Extract the [x, y] coordinate from the center of the cell holding the provided text.  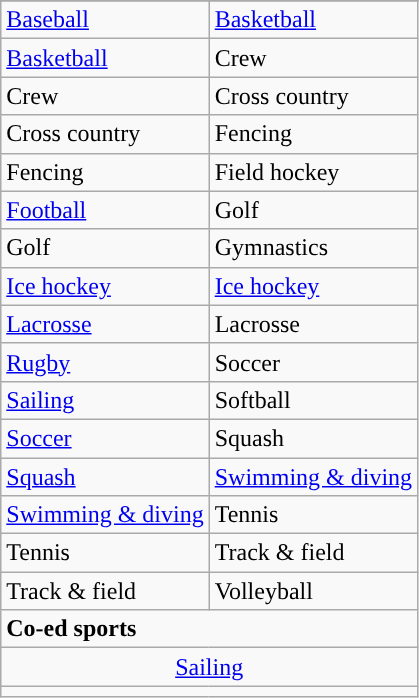
Volleyball [313, 591]
Baseball [105, 20]
Softball [313, 400]
Rugby [105, 362]
Co-ed sports [210, 629]
Field hockey [313, 172]
Football [105, 210]
Gymnastics [313, 248]
